Find where the given text appears and provide that cell's center as [X, Y] coordinate. 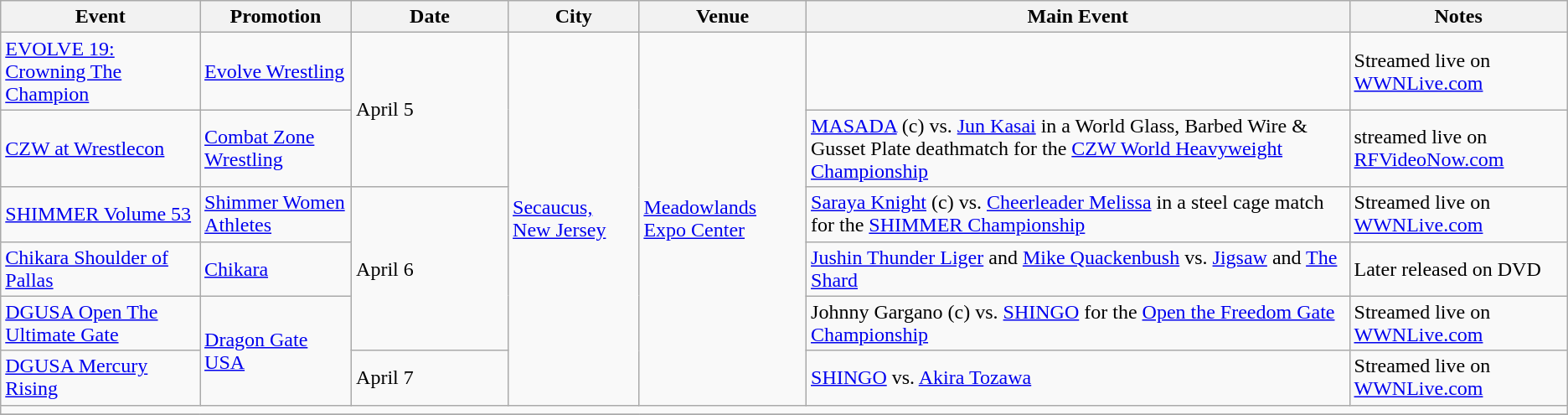
Combat Zone Wrestling [276, 148]
Jushin Thunder Liger and Mike Quackenbush vs. Jigsaw and The Shard [1078, 268]
DGUSA Open The Ultimate Gate [101, 324]
Notes [1458, 17]
Secaucus, New Jersey [574, 219]
Johnny Gargano (c) vs. SHINGO for the Open the Freedom Gate Championship [1078, 324]
Event [101, 17]
Chikara Shoulder of Pallas [101, 268]
streamed live on RFVideoNow.com [1458, 148]
Saraya Knight (c) vs. Cheerleader Melissa in a steel cage match for the SHIMMER Championship [1078, 215]
EVOLVE 19: Crowning The Champion [101, 71]
Meadowlands Expo Center [723, 219]
SHIMMER Volume 53 [101, 215]
Dragon Gate USA [276, 350]
SHINGO vs. Akira Tozawa [1078, 377]
Later released on DVD [1458, 268]
April 7 [431, 377]
Main Event [1078, 17]
Promotion [276, 17]
MASADA (c) vs. Jun Kasai in a World Glass, Barbed Wire & Gusset Plate deathmatch for the CZW World Heavyweight Championship [1078, 148]
Venue [723, 17]
CZW at Wrestlecon [101, 148]
DGUSA Mercury Rising [101, 377]
April 6 [431, 268]
Shimmer Women Athletes [276, 215]
April 5 [431, 110]
City [574, 17]
Date [431, 17]
Evolve Wrestling [276, 71]
Chikara [276, 268]
